Find where the given text appears and provide that cell's center as [x, y] coordinate. 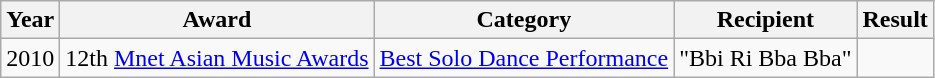
Year [30, 20]
Award [217, 20]
Result [895, 20]
12th Mnet Asian Music Awards [217, 58]
Best Solo Dance Performance [524, 58]
Category [524, 20]
2010 [30, 58]
Recipient [766, 20]
"Bbi Ri Bba Bba" [766, 58]
